Search for the cell housing the specified text and yield its [X, Y] center coordinate. 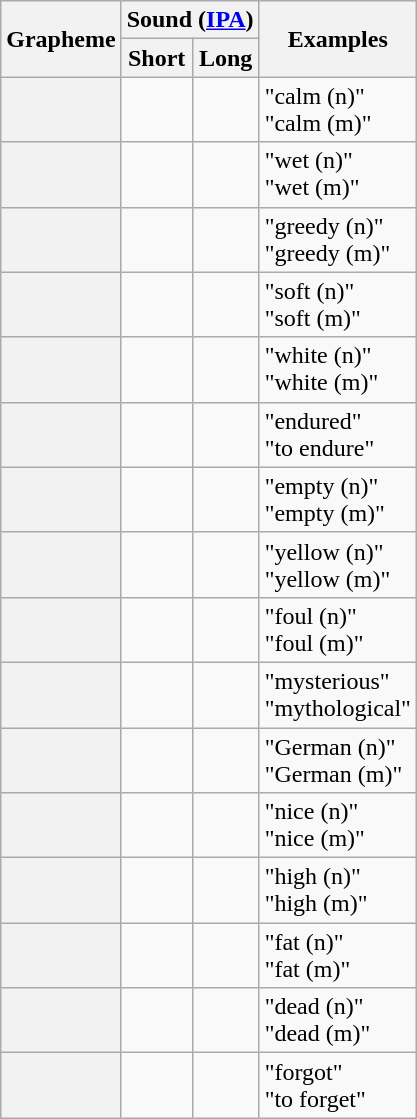
"calm (n)" "calm (m)" [338, 110]
Grapheme [61, 39]
Sound (IPA) [190, 20]
Long [226, 58]
"forgot" "to forget" [338, 1086]
"wet (n)" "wet (m)" [338, 174]
"German (n)" "German (m)" [338, 760]
"empty (n)" "empty (m)" [338, 500]
"yellow (n)" "yellow (m)" [338, 564]
"dead (n)" "dead (m)" [338, 1020]
"soft (n)" "soft (m)" [338, 304]
"nice (n)" "nice (m)" [338, 826]
"white (n)" "white (m)" [338, 370]
Short [156, 58]
Examples [338, 39]
"endured" "to endure" [338, 434]
"fat (n)" "fat (m)" [338, 956]
"mysterious" "mythological" [338, 694]
"high (n)" "high (m)" [338, 890]
"foul (n)" "foul (m)" [338, 630]
"greedy (n)" "greedy (m)" [338, 240]
